For the text-containing cell, return its midpoint in [x, y] coordinate format. 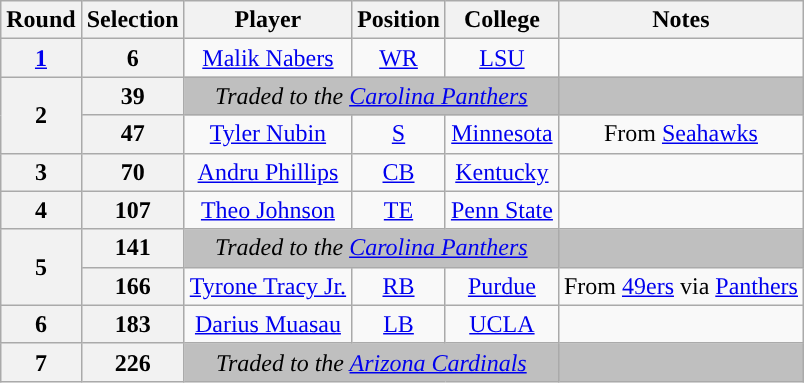
Selection [132, 20]
From 49ers via Panthers [680, 286]
RB [399, 286]
Player [268, 20]
College [502, 20]
Tyler Nubin [268, 134]
70 [132, 172]
UCLA [502, 324]
TE [399, 210]
Notes [680, 20]
Traded to the Arizona Cardinals [371, 362]
Tyrone Tracy Jr. [268, 286]
166 [132, 286]
226 [132, 362]
From Seahawks [680, 134]
Andru Phillips [268, 172]
Darius Muasau [268, 324]
39 [132, 96]
4 [41, 210]
1 [41, 58]
Minnesota [502, 134]
Kentucky [502, 172]
Malik Nabers [268, 58]
Penn State [502, 210]
CB [399, 172]
5 [41, 267]
S [399, 134]
Round [41, 20]
107 [132, 210]
3 [41, 172]
183 [132, 324]
2 [41, 115]
7 [41, 362]
LB [399, 324]
Purdue [502, 286]
WR [399, 58]
141 [132, 248]
LSU [502, 58]
47 [132, 134]
Position [399, 20]
Theo Johnson [268, 210]
